From the cell containing the given text, extract its center point as (X, Y) coordinate. 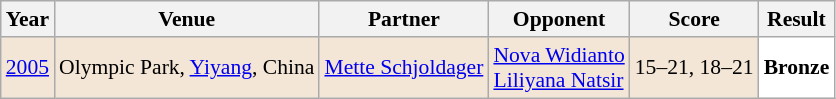
Score (694, 19)
2005 (28, 68)
Mette Schjoldager (404, 68)
Partner (404, 19)
Venue (186, 19)
Opponent (558, 19)
Olympic Park, Yiyang, China (186, 68)
Bronze (797, 68)
Year (28, 19)
15–21, 18–21 (694, 68)
Result (797, 19)
Nova Widianto Liliyana Natsir (558, 68)
